Find where the given text appears and provide that cell's center as (x, y) coordinate. 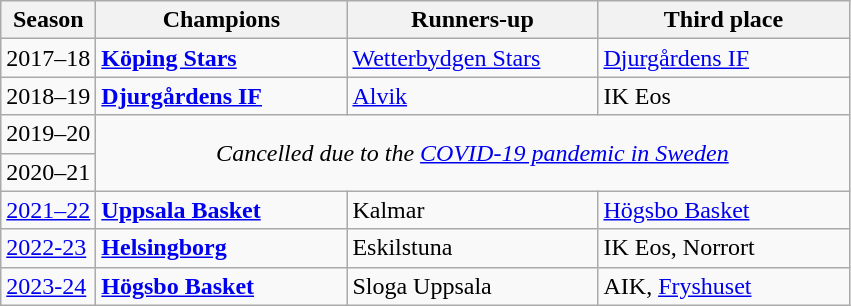
Alvik (472, 96)
Cancelled due to the COVID-19 pandemic in Sweden (472, 153)
2017–18 (48, 58)
IK Eos (724, 96)
IK Eos, Norrort (724, 248)
2021–22 (48, 210)
Wetterbydgen Stars (472, 58)
Eskilstuna (472, 248)
2023-24 (48, 286)
2020–21 (48, 172)
Season (48, 20)
2019–20 (48, 134)
Uppsala Basket (222, 210)
Köping Stars (222, 58)
2018–19 (48, 96)
Helsingborg (222, 248)
Sloga Uppsala (472, 286)
Runners-up (472, 20)
2022-23 (48, 248)
Champions (222, 20)
Third place (724, 20)
AIK, Fryshuset (724, 286)
Kalmar (472, 210)
